From the cell containing the given text, extract its center point as [x, y] coordinate. 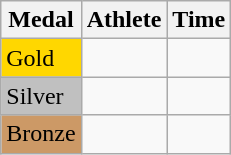
Athlete [124, 20]
Time [199, 20]
Bronze [41, 134]
Silver [41, 96]
Medal [41, 20]
Gold [41, 58]
